Scan for the cell matching the given text and deliver its [X, Y] coordinate at center. 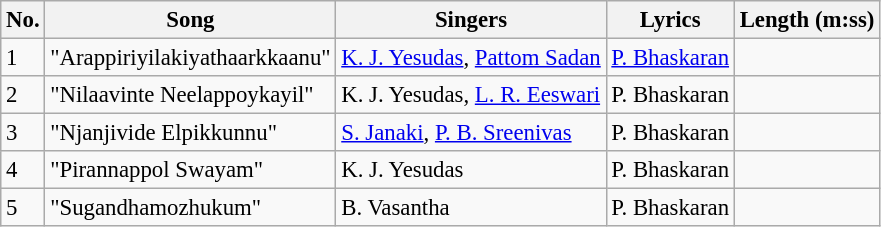
Singers [471, 20]
Song [190, 20]
K. J. Yesudas, L. R. Eeswari [471, 95]
"Sugandhamozhukum" [190, 208]
"Nilaavinte Neelappoykayil" [190, 95]
K. J. Yesudas [471, 170]
1 [23, 58]
B. Vasantha [471, 208]
K. J. Yesudas, Pattom Sadan [471, 58]
Lyrics [670, 20]
"Njanjivide Elpikkunnu" [190, 133]
2 [23, 95]
S. Janaki, P. B. Sreenivas [471, 133]
"Arappiriyilakiyathaarkkaanu" [190, 58]
5 [23, 208]
3 [23, 133]
4 [23, 170]
"Pirannappol Swayam" [190, 170]
No. [23, 20]
Length (m:ss) [806, 20]
